Detect which cell encompasses the target text, then output its (X, Y) center coordinate. 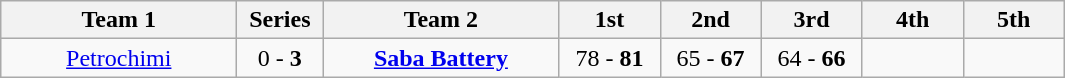
64 - 66 (812, 58)
Saba Battery (441, 58)
3rd (812, 20)
Series (280, 20)
Team 2 (441, 20)
5th (1014, 20)
65 - 67 (710, 58)
Team 1 (119, 20)
Petrochimi (119, 58)
4th (912, 20)
78 - 81 (610, 58)
1st (610, 20)
2nd (710, 20)
0 - 3 (280, 58)
